For the text-containing cell, return its midpoint in [x, y] coordinate format. 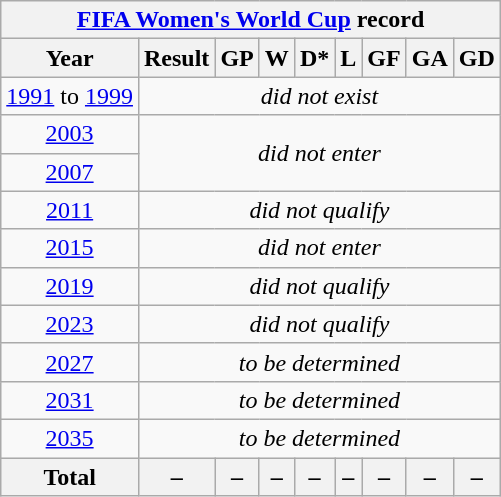
FIFA Women's World Cup record [251, 20]
2011 [70, 210]
2035 [70, 438]
D* [314, 58]
GD [476, 58]
GF [384, 58]
Year [70, 58]
2015 [70, 248]
did not exist [319, 96]
2027 [70, 362]
2003 [70, 134]
W [276, 58]
GA [430, 58]
L [348, 58]
2031 [70, 400]
1991 to 1999 [70, 96]
Total [70, 477]
Result [176, 58]
2023 [70, 324]
2019 [70, 286]
2007 [70, 172]
GP [237, 58]
